Identify which cell holds the provided text, then report its [x, y] central coordinate. 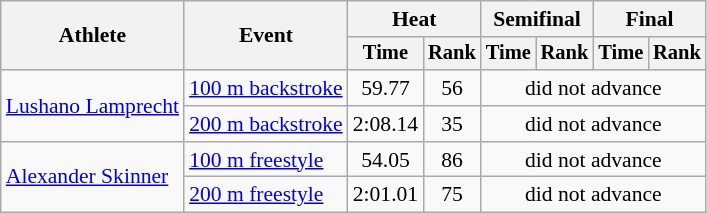
35 [452, 124]
Final [649, 19]
100 m freestyle [266, 160]
Semifinal [537, 19]
Event [266, 36]
Lushano Lamprecht [92, 106]
200 m freestyle [266, 195]
Alexander Skinner [92, 178]
56 [452, 88]
75 [452, 195]
Heat [414, 19]
200 m backstroke [266, 124]
2:01.01 [386, 195]
Athlete [92, 36]
100 m backstroke [266, 88]
86 [452, 160]
54.05 [386, 160]
2:08.14 [386, 124]
59.77 [386, 88]
